Return (x, y) of the center of cell containing provided text 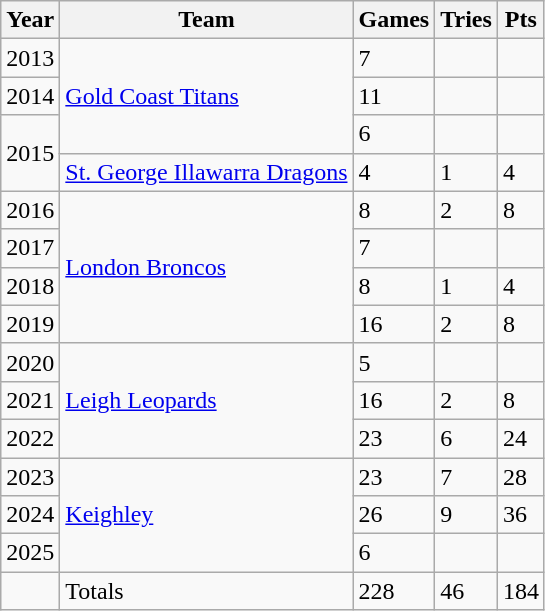
11 (394, 96)
2021 (30, 400)
46 (466, 591)
2013 (30, 58)
24 (520, 438)
2018 (30, 286)
2020 (30, 362)
2019 (30, 324)
Totals (206, 591)
2017 (30, 248)
St. George Illawarra Dragons (206, 172)
28 (520, 477)
26 (394, 515)
2022 (30, 438)
Tries (466, 20)
Team (206, 20)
5 (394, 362)
2024 (30, 515)
2015 (30, 153)
36 (520, 515)
Gold Coast Titans (206, 96)
2016 (30, 210)
2023 (30, 477)
228 (394, 591)
London Broncos (206, 267)
2014 (30, 96)
Pts (520, 20)
2025 (30, 553)
Keighley (206, 515)
Leigh Leopards (206, 400)
Games (394, 20)
9 (466, 515)
Year (30, 20)
184 (520, 591)
